Search for the cell housing the specified text and yield its [x, y] center coordinate. 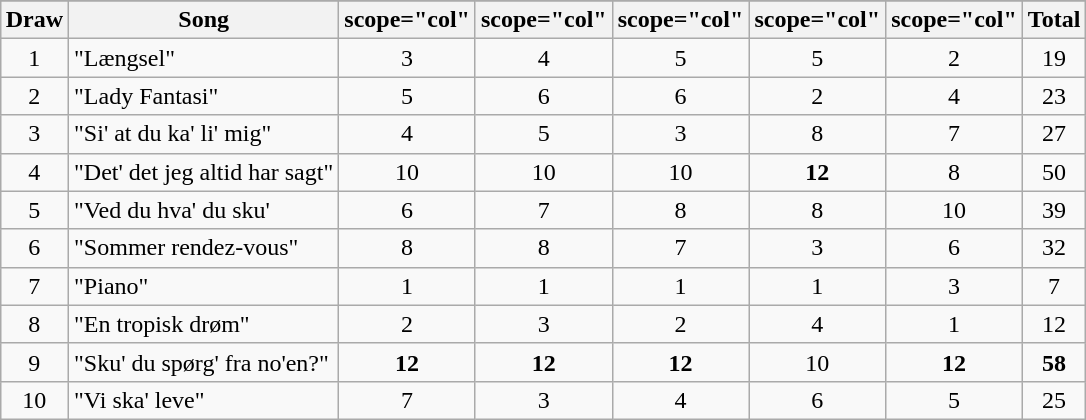
"Det' det jeg altid har sagt" [204, 172]
"Sku' du spørg' fra no'en?" [204, 362]
39 [1054, 210]
"Lady Fantasi" [204, 96]
"En tropisk drøm" [204, 324]
"Længsel" [204, 58]
"Vi ska' leve" [204, 400]
9 [34, 362]
"Sommer rendez-vous" [204, 248]
"Ved du hva' du sku' [204, 210]
23 [1054, 96]
25 [1054, 400]
Draw [34, 20]
32 [1054, 248]
50 [1054, 172]
Song [204, 20]
"Si' at du ka' li' mig" [204, 134]
58 [1054, 362]
19 [1054, 58]
"Piano" [204, 286]
27 [1054, 134]
Total [1054, 20]
